Scan for the cell matching the given text and deliver its [x, y] coordinate at center. 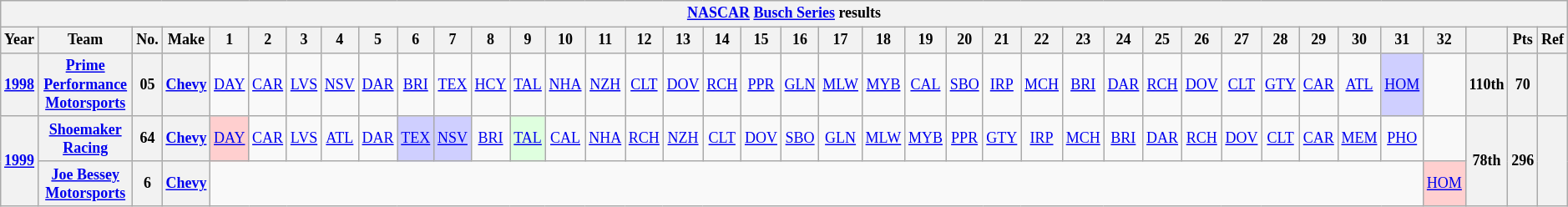
18 [883, 40]
Year [20, 40]
13 [683, 40]
PHO [1403, 139]
19 [926, 40]
64 [147, 139]
31 [1403, 40]
28 [1281, 40]
Team [85, 40]
11 [605, 40]
2 [268, 40]
7 [453, 40]
26 [1201, 40]
MEM [1359, 139]
16 [800, 40]
24 [1124, 40]
Ref [1553, 40]
22 [1042, 40]
20 [964, 40]
15 [761, 40]
14 [722, 40]
Make [186, 40]
4 [341, 40]
Pts [1523, 40]
25 [1162, 40]
5 [377, 40]
Prime Performance Motorsports [85, 84]
29 [1318, 40]
12 [645, 40]
NASCAR Busch Series results [784, 13]
17 [840, 40]
27 [1242, 40]
70 [1523, 84]
110th [1486, 84]
296 [1523, 160]
30 [1359, 40]
1998 [20, 84]
8 [491, 40]
Joe Bessey Motorsports [85, 184]
3 [304, 40]
No. [147, 40]
05 [147, 84]
9 [528, 40]
78th [1486, 160]
1999 [20, 160]
23 [1083, 40]
1 [230, 40]
HCY [491, 84]
Shoemaker Racing [85, 139]
21 [1002, 40]
32 [1444, 40]
10 [565, 40]
